Pinpoint the cell where the given text exists, returning its [X, Y] midpoint coordinate. 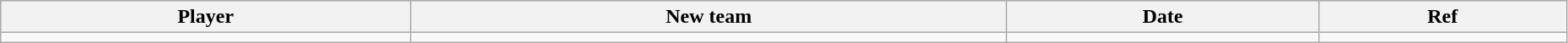
Date [1162, 17]
Player [206, 17]
New team [709, 17]
Ref [1442, 17]
